Capture the cell that displays the provided text and extract its (X, Y) central coordinate. 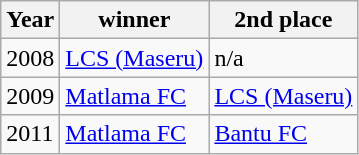
2009 (30, 96)
Year (30, 20)
Bantu FC (284, 134)
2nd place (284, 20)
2011 (30, 134)
2008 (30, 58)
n/a (284, 58)
winner (134, 20)
